Search for the cell housing the specified text and yield its (x, y) center coordinate. 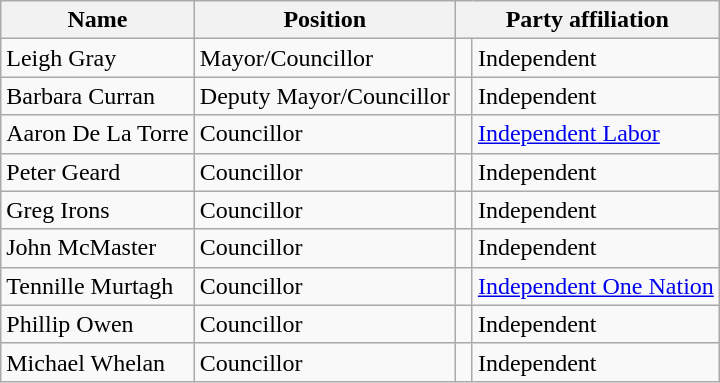
Independent One Nation (596, 286)
John McMaster (98, 248)
Phillip Owen (98, 324)
Barbara Curran (98, 96)
Mayor/Councillor (324, 58)
Tennille Murtagh (98, 286)
Independent Labor (596, 134)
Peter Geard (98, 172)
Party affiliation (587, 20)
Name (98, 20)
Aaron De La Torre (98, 134)
Deputy Mayor/Councillor (324, 96)
Michael Whelan (98, 362)
Greg Irons (98, 210)
Leigh Gray (98, 58)
Position (324, 20)
